Identify which cell holds the provided text, then report its [X, Y] central coordinate. 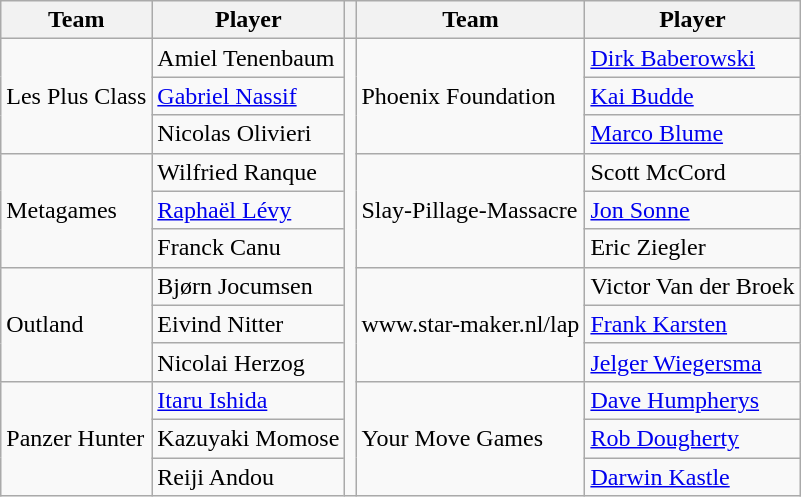
Frank Karsten [692, 324]
Reiji Andou [248, 477]
Wilfried Ranque [248, 172]
Slay-Pillage-Massacre [470, 210]
Franck Canu [248, 248]
Phoenix Foundation [470, 96]
Bjørn Jocumsen [248, 286]
Panzer Hunter [76, 438]
Jelger Wiegersma [692, 362]
Your Move Games [470, 438]
Amiel Tenenbaum [248, 58]
Jon Sonne [692, 210]
Kai Budde [692, 96]
Scott McCord [692, 172]
Raphaël Lévy [248, 210]
Eric Ziegler [692, 248]
Dirk Baberowski [692, 58]
Gabriel Nassif [248, 96]
Eivind Nitter [248, 324]
www.star-maker.nl/lap [470, 324]
Rob Dougherty [692, 438]
Itaru Ishida [248, 400]
Nicolai Herzog [248, 362]
Marco Blume [692, 134]
Dave Humpherys [692, 400]
Victor Van der Broek [692, 286]
Outland [76, 324]
Kazuyaki Momose [248, 438]
Nicolas Olivieri [248, 134]
Les Plus Class [76, 96]
Metagames [76, 210]
Darwin Kastle [692, 477]
